Determine the (X, Y) coordinate at the center of the cell enclosing the given text.  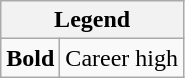
Bold (30, 58)
Career high (122, 58)
Legend (92, 20)
